Return (X, Y) of the center of cell containing provided text 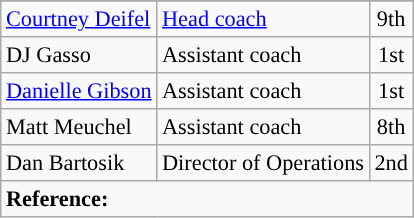
DJ Gasso (79, 55)
2nd (391, 162)
Matt Meuchel (79, 126)
Dan Bartosik (79, 162)
Danielle Gibson (79, 90)
Director of Operations (263, 162)
Courtney Deifel (79, 19)
Reference: (207, 198)
8th (391, 126)
Head coach (263, 19)
9th (391, 19)
